Extract the (x, y) coordinate from the center of the cell holding the provided text.  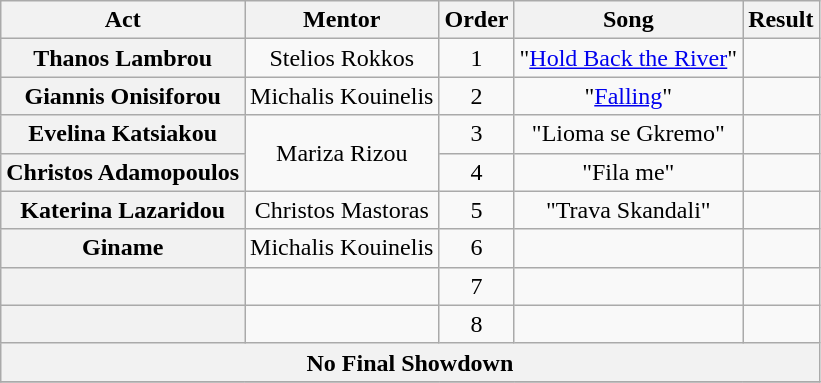
3 (476, 134)
Result (781, 20)
Act (123, 20)
"Falling" (628, 96)
Mariza Rizou (342, 153)
Katerina Lazaridou (123, 210)
"Fila me" (628, 172)
Giname (123, 248)
6 (476, 248)
"Trava Skandali" (628, 210)
4 (476, 172)
8 (476, 324)
No Final Showdown (410, 362)
2 (476, 96)
"Lioma se Gkremo" (628, 134)
"Hold Back the River" (628, 58)
Christos Adamopoulos (123, 172)
5 (476, 210)
Mentor (342, 20)
7 (476, 286)
Thanos Lambrou (123, 58)
Giannis Onisiforou (123, 96)
Order (476, 20)
Stelios Rokkos (342, 58)
Song (628, 20)
Christos Mastoras (342, 210)
1 (476, 58)
Evelina Katsiakou (123, 134)
